Capture the cell that displays the provided text and extract its [X, Y] central coordinate. 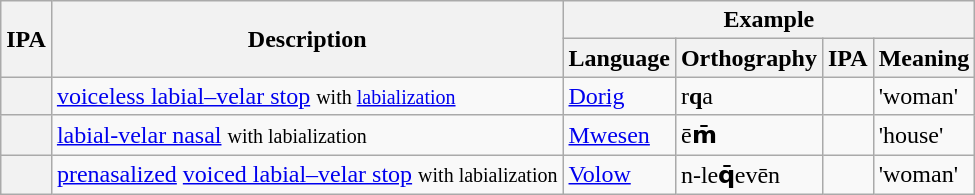
voiceless labial–velar stop with labialization [307, 96]
Mwesen [619, 135]
Meaning [924, 58]
rqa [748, 96]
Description [307, 39]
Dorig [619, 96]
Volow [619, 174]
Orthography [748, 58]
Example [769, 20]
prenasalized voiced labial–velar stop with labialization [307, 174]
n-leq̄evēn [748, 174]
Language [619, 58]
labial-velar nasal with labialization [307, 135]
'house' [924, 135]
ēm̄ [748, 135]
